Identify which cell holds the provided text, then report its (x, y) central coordinate. 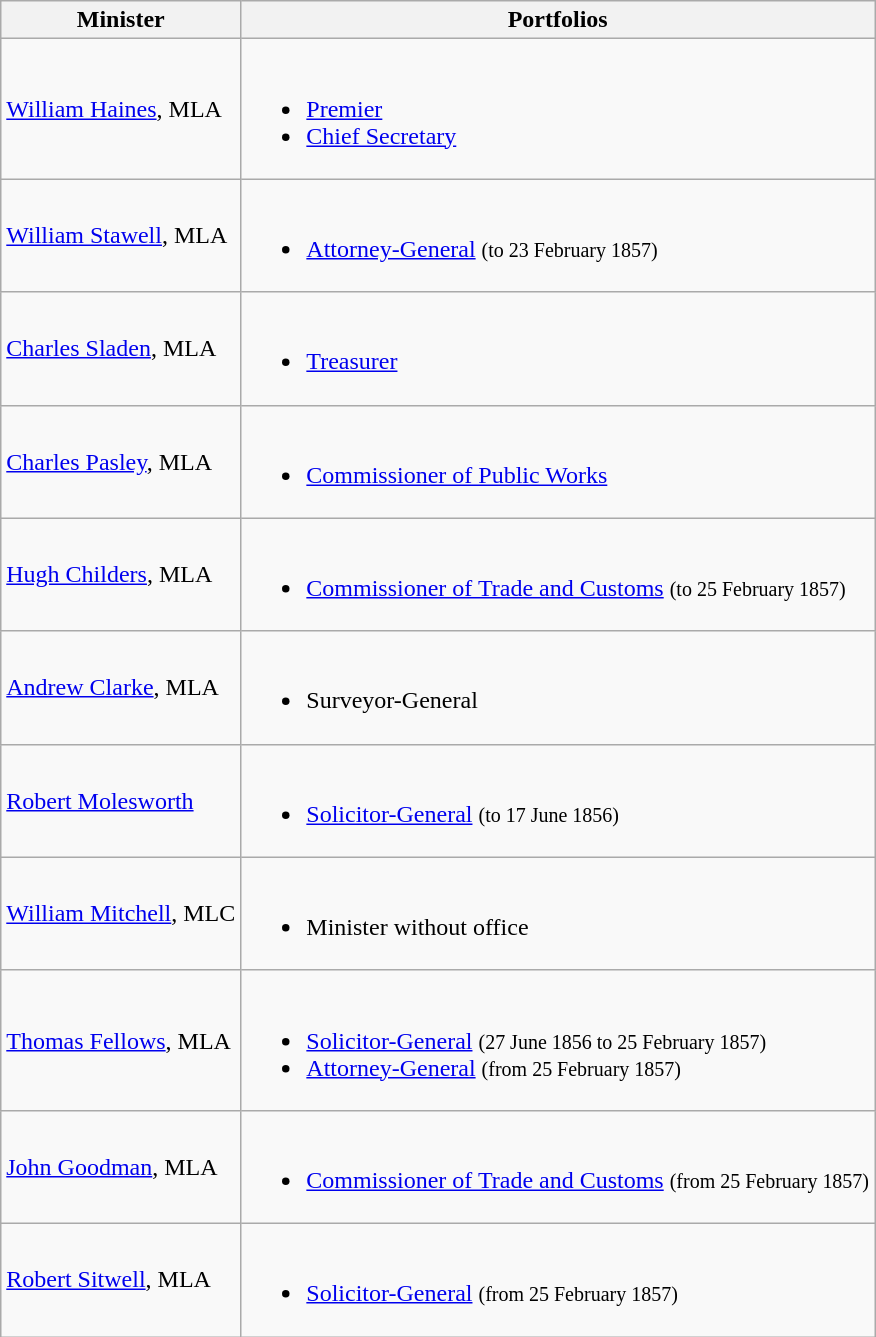
Attorney-General (to 23 February 1857) (558, 236)
Portfolios (558, 20)
Solicitor-General (from 25 February 1857) (558, 1280)
John Goodman, MLA (121, 1166)
Commissioner of Trade and Customs (to 25 February 1857) (558, 574)
Minister (121, 20)
PremierChief Secretary (558, 109)
Robert Sitwell, MLA (121, 1280)
William Mitchell, MLC (121, 914)
Commissioner of Public Works (558, 462)
Surveyor-General (558, 688)
Solicitor-General (27 June 1856 to 25 February 1857)Attorney-General (from 25 February 1857) (558, 1040)
Robert Molesworth (121, 800)
Solicitor-General (to 17 June 1856) (558, 800)
Andrew Clarke, MLA (121, 688)
Minister without office (558, 914)
William Stawell, MLA (121, 236)
Treasurer (558, 348)
Charles Sladen, MLA (121, 348)
William Haines, MLA (121, 109)
Thomas Fellows, MLA (121, 1040)
Hugh Childers, MLA (121, 574)
Charles Pasley, MLA (121, 462)
Commissioner of Trade and Customs (from 25 February 1857) (558, 1166)
